For the text-containing cell, return its midpoint in (x, y) coordinate format. 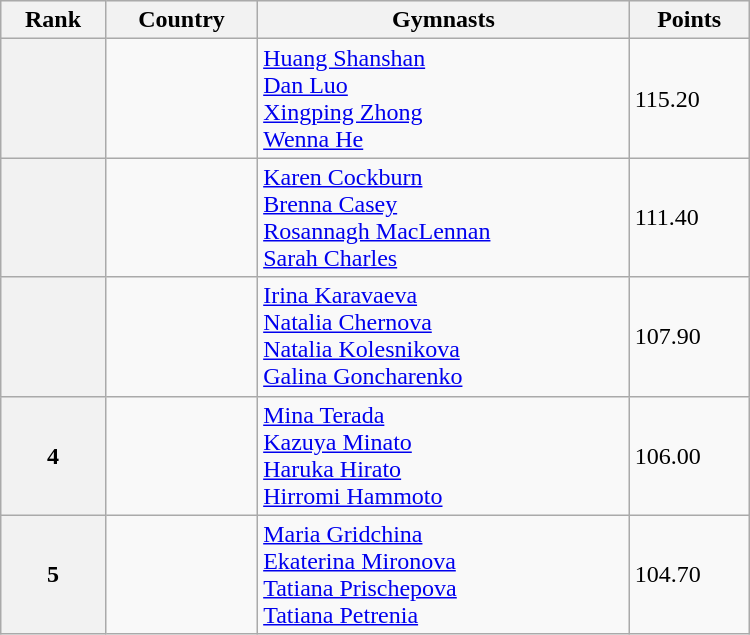
Karen Cockburn Brenna Casey Rosannagh MacLennan Sarah Charles (444, 218)
Huang Shanshan Dan Luo Xingping Zhong Wenna He (444, 98)
Country (181, 20)
Gymnasts (444, 20)
Maria Gridchina Ekaterina Mironova Tatiana Prischepova Tatiana Petrenia (444, 574)
Points (689, 20)
111.40 (689, 218)
Irina Karavaeva Natalia Chernova Natalia Kolesnikova Galina Goncharenko (444, 336)
Mina Terada Kazuya Minato Haruka Hirato Hirromi Hammoto (444, 456)
106.00 (689, 456)
5 (54, 574)
115.20 (689, 98)
104.70 (689, 574)
4 (54, 456)
107.90 (689, 336)
Rank (54, 20)
